From the cell containing the given text, extract its center point as (x, y) coordinate. 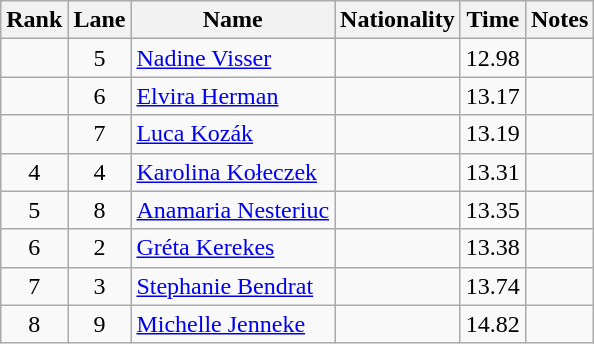
Anamaria Nesteriuc (233, 210)
3 (100, 286)
14.82 (492, 324)
Elvira Herman (233, 96)
9 (100, 324)
2 (100, 248)
Nationality (398, 20)
13.74 (492, 286)
13.19 (492, 134)
13.35 (492, 210)
Gréta Kerekes (233, 248)
Nadine Visser (233, 58)
13.38 (492, 248)
12.98 (492, 58)
13.31 (492, 172)
Luca Kozák (233, 134)
Michelle Jenneke (233, 324)
Lane (100, 20)
Name (233, 20)
13.17 (492, 96)
Notes (559, 20)
Time (492, 20)
Rank (34, 20)
Karolina Kołeczek (233, 172)
Stephanie Bendrat (233, 286)
